Capture the cell that displays the provided text and extract its (X, Y) central coordinate. 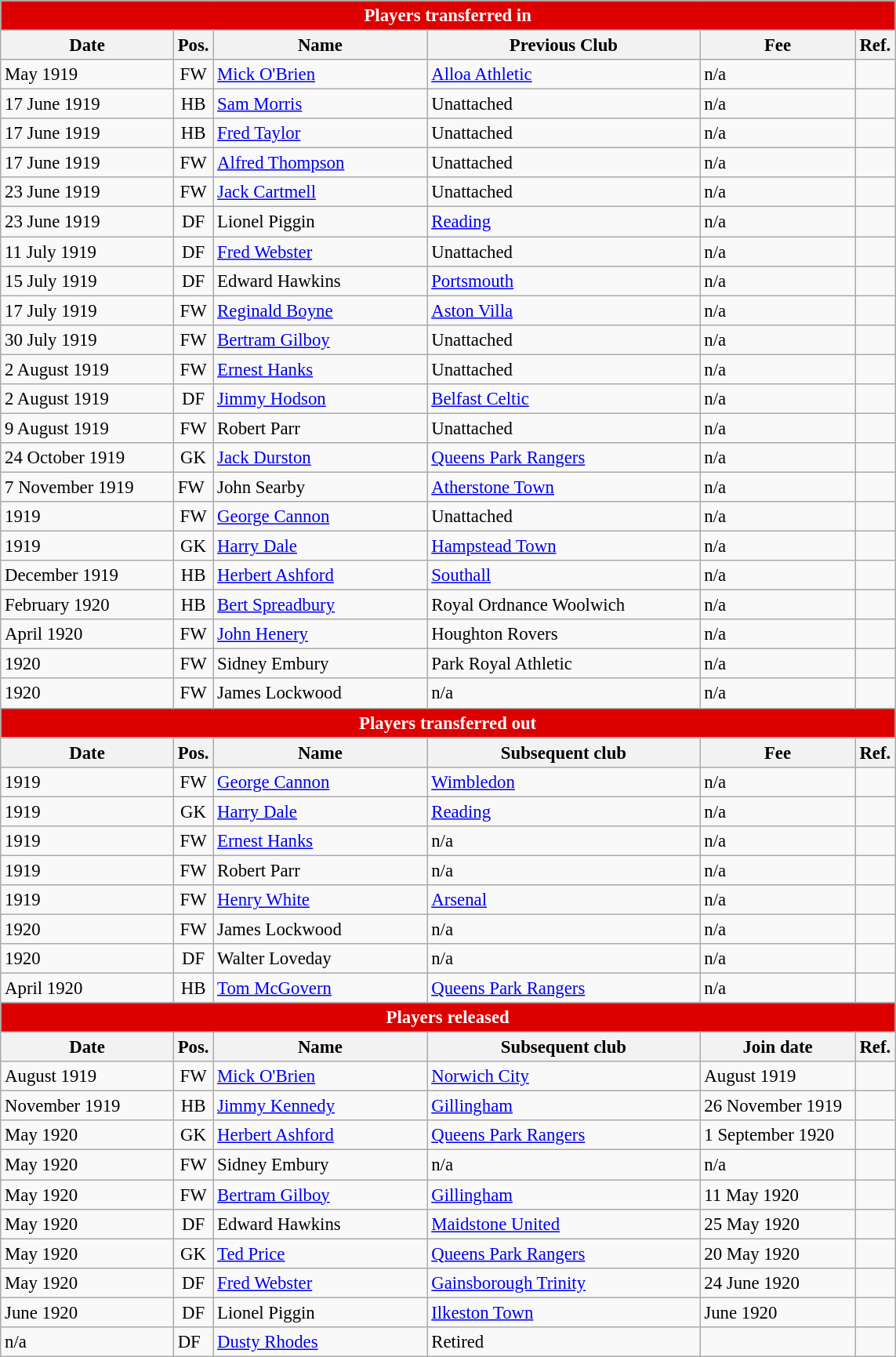
February 1920 (88, 605)
Henry White (320, 900)
24 October 1919 (88, 458)
Portsmouth (564, 281)
1 September 1920 (778, 1136)
Players released (448, 1018)
26 November 1919 (778, 1106)
Fred Taylor (320, 133)
Jimmy Kennedy (320, 1106)
24 June 1920 (778, 1283)
30 July 1919 (88, 339)
7 November 1919 (88, 487)
Jack Cartmell (320, 192)
Southall (564, 575)
Dusty Rhodes (320, 1342)
Atherstone Town (564, 487)
Belfast Celtic (564, 399)
Aston Villa (564, 310)
Previous Club (564, 45)
Ilkeston Town (564, 1312)
15 July 1919 (88, 281)
Join date (778, 1047)
Alfred Thompson (320, 163)
Hampstead Town (564, 546)
Gainsborough Trinity (564, 1283)
20 May 1920 (778, 1254)
John Henery (320, 634)
25 May 1920 (778, 1224)
Royal Ordnance Woolwich (564, 605)
December 1919 (88, 575)
Norwich City (564, 1076)
Reginald Boyne (320, 310)
17 July 1919 (88, 310)
Wimbledon (564, 782)
11 July 1919 (88, 252)
Players transferred out (448, 723)
Alloa Athletic (564, 74)
Jack Durston (320, 458)
Sam Morris (320, 104)
Ted Price (320, 1254)
November 1919 (88, 1106)
Bert Spreadbury (320, 605)
Jimmy Hodson (320, 399)
Walter Loveday (320, 959)
May 1919 (88, 74)
Retired (564, 1342)
11 May 1920 (778, 1195)
Maidstone United (564, 1224)
9 August 1919 (88, 428)
Players transferred in (448, 16)
Arsenal (564, 900)
Park Royal Athletic (564, 664)
John Searby (320, 487)
Tom McGovern (320, 989)
Houghton Rovers (564, 634)
